Return (X, Y) of the center of cell containing provided text 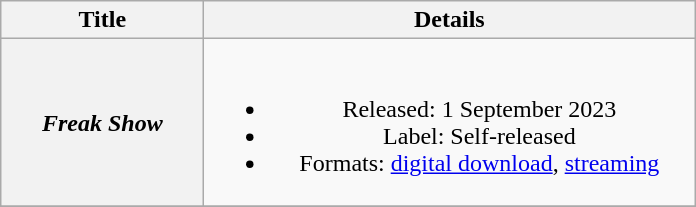
Title (102, 20)
Released: 1 September 2023Label: Self-releasedFormats: digital download, streaming (450, 122)
Freak Show (102, 122)
Details (450, 20)
